Determine the (X, Y) coordinate at the center of the cell enclosing the given text.  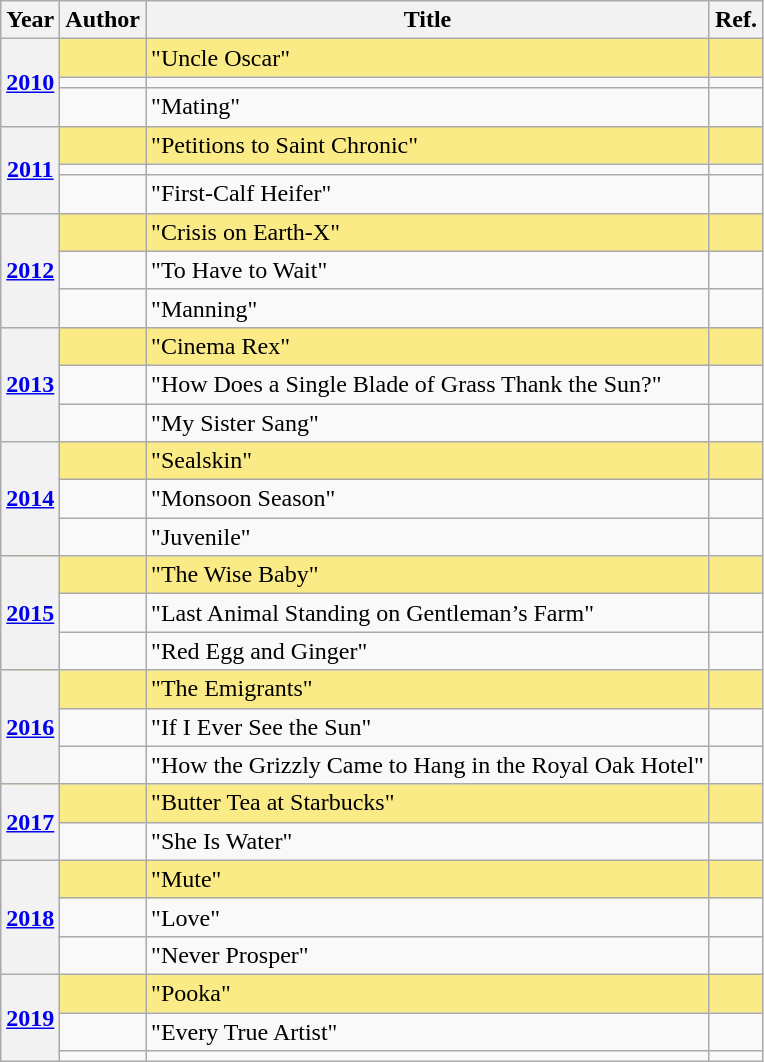
"Last Animal Standing on Gentleman’s Farm" (428, 613)
"First-Calf Heifer" (428, 194)
2014 (30, 499)
"Uncle Oscar" (428, 58)
2018 (30, 917)
2012 (30, 270)
"If I Ever See the Sun" (428, 727)
2013 (30, 384)
"Juvenile" (428, 537)
"Never Prosper" (428, 955)
"Red Egg and Ginger" (428, 651)
"Butter Tea at Starbucks" (428, 803)
"The Emigrants" (428, 689)
"Monsoon Season" (428, 499)
"Petitions to Saint Chronic" (428, 145)
"Mating" (428, 107)
"My Sister Sang" (428, 423)
"Cinema Rex" (428, 346)
"Pooka" (428, 993)
Author (103, 20)
"How Does a Single Blade of Grass Thank the Sun?" (428, 384)
"Love" (428, 917)
"Manning" (428, 308)
2016 (30, 727)
"Crisis on Earth-X" (428, 232)
Ref. (736, 20)
"The Wise Baby" (428, 575)
"Every True Artist" (428, 1031)
"Sealskin" (428, 461)
2015 (30, 613)
"To Have to Wait" (428, 270)
2011 (30, 170)
2010 (30, 82)
2019 (30, 1018)
"Mute" (428, 879)
"How the Grizzly Came to Hang in the Royal Oak Hotel" (428, 765)
Year (30, 20)
2017 (30, 822)
Title (428, 20)
"She Is Water" (428, 841)
